Identify which cell holds the provided text, then report its [X, Y] central coordinate. 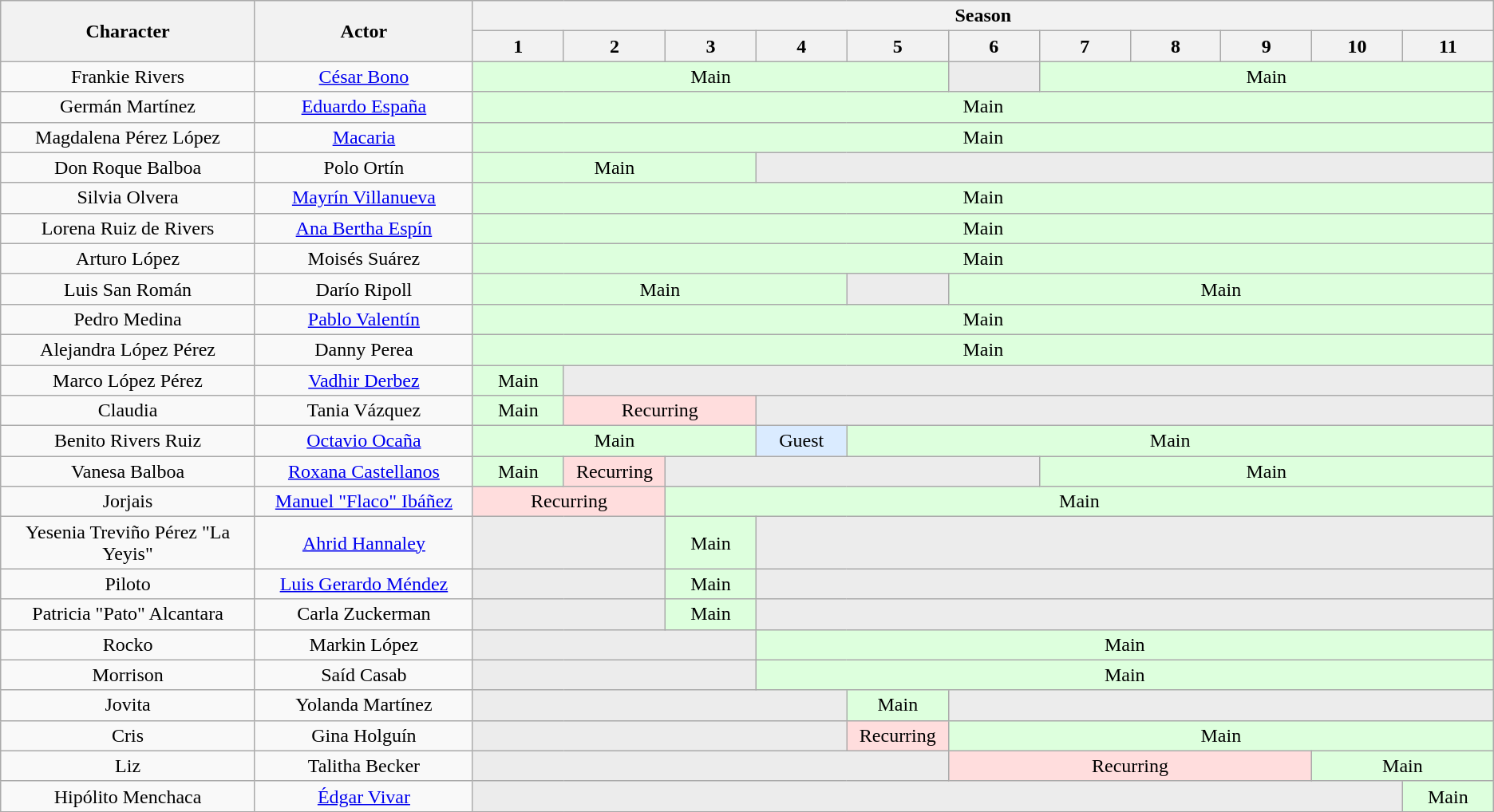
Piloto [128, 584]
Ahrid Hannaley [364, 542]
Macaria [364, 137]
Guest [801, 441]
Season [983, 16]
Polo Ortín [364, 168]
Pablo Valentín [364, 319]
Mayrín Villanueva [364, 198]
Cris [128, 735]
Markin López [364, 644]
6 [994, 46]
Danny Perea [364, 349]
Saíd Casab [364, 675]
Claudia [128, 411]
Octavio Ocaña [364, 441]
Jorjais [128, 502]
Rocko [128, 644]
Luis San Román [128, 289]
3 [711, 46]
Gina Holguín [364, 735]
5 [897, 46]
Magdalena Pérez López [128, 137]
Don Roque Balboa [128, 168]
Talitha Becker [364, 766]
Patricia "Pato" Alcantara [128, 614]
Vadhir Derbez [364, 380]
Luis Gerardo Méndez [364, 584]
Silvia Olvera [128, 198]
Hipólito Menchaca [128, 796]
Lorena Ruiz de Rivers [128, 228]
Marco López Pérez [128, 380]
Benito Rivers Ruiz [128, 441]
2 [615, 46]
1 [518, 46]
Ana Bertha Espín [364, 228]
César Bono [364, 77]
Frankie Rivers [128, 77]
8 [1176, 46]
Manuel "Flaco" Ibáñez [364, 502]
Arturo López [128, 258]
4 [801, 46]
Roxana Castellanos [364, 471]
9 [1267, 46]
7 [1085, 46]
Tania Vázquez [364, 411]
10 [1358, 46]
Carla Zuckerman [364, 614]
Alejandra López Pérez [128, 349]
Morrison [128, 675]
11 [1448, 46]
Édgar Vivar [364, 796]
Yolanda Martínez [364, 705]
Jovita [128, 705]
Vanesa Balboa [128, 471]
Eduardo España [364, 107]
Germán Martínez [128, 107]
Actor [364, 31]
Yesenia Treviño Pérez "La Yeyis" [128, 542]
Darío Ripoll [364, 289]
Pedro Medina [128, 319]
Liz [128, 766]
Moisés Suárez [364, 258]
Character [128, 31]
